Locate the cell with the specified text and output its (X, Y) center coordinate. 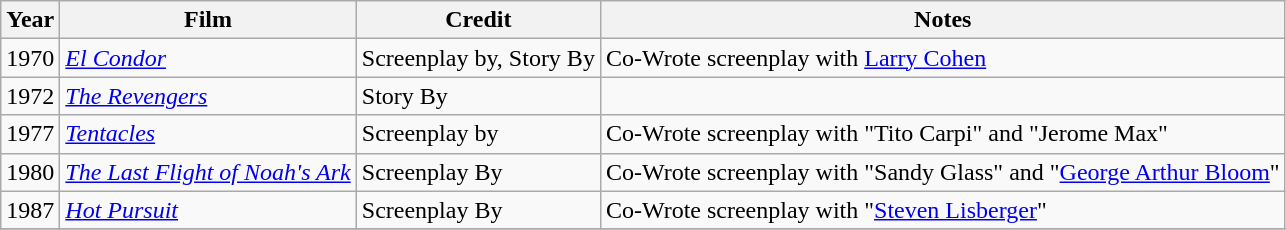
Co-Wrote screenplay with Larry Cohen (942, 58)
Co-Wrote screenplay with "Steven Lisberger" (942, 210)
Screenplay by, Story By (478, 58)
Year (30, 20)
Screenplay by (478, 134)
Notes (942, 20)
The Revengers (208, 96)
1980 (30, 172)
El Condor (208, 58)
Hot Pursuit (208, 210)
1970 (30, 58)
Co-Wrote screenplay with "Tito Carpi" and "Jerome Max" (942, 134)
Film (208, 20)
1987 (30, 210)
1977 (30, 134)
Tentacles (208, 134)
Story By (478, 96)
Credit (478, 20)
1972 (30, 96)
Co-Wrote screenplay with "Sandy Glass" and "George Arthur Bloom" (942, 172)
The Last Flight of Noah's Ark (208, 172)
